Identify which cell holds the provided text, then report its (X, Y) central coordinate. 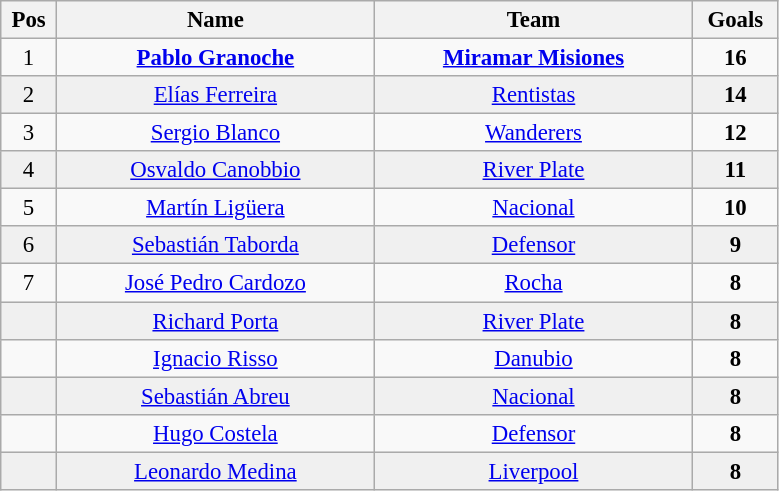
7 (29, 283)
9 (736, 245)
Goals (736, 20)
Martín Ligüera (215, 208)
Rocha (533, 283)
Sebastián Taborda (215, 245)
4 (29, 170)
Pos (29, 20)
Elías Ferreira (215, 95)
1 (29, 58)
Pablo Granoche (215, 58)
Team (533, 20)
2 (29, 95)
Ignacio Risso (215, 358)
11 (736, 170)
Rentistas (533, 95)
Danubio (533, 358)
Sergio Blanco (215, 133)
6 (29, 245)
5 (29, 208)
Osvaldo Canobbio (215, 170)
3 (29, 133)
Name (215, 20)
Miramar Misiones (533, 58)
José Pedro Cardozo (215, 283)
Liverpool (533, 471)
Sebastián Abreu (215, 396)
12 (736, 133)
10 (736, 208)
Richard Porta (215, 321)
Wanderers (533, 133)
Leonardo Medina (215, 471)
14 (736, 95)
Hugo Costela (215, 433)
16 (736, 58)
